Output the (x, y) coordinate of the center of the cell containing the given text.  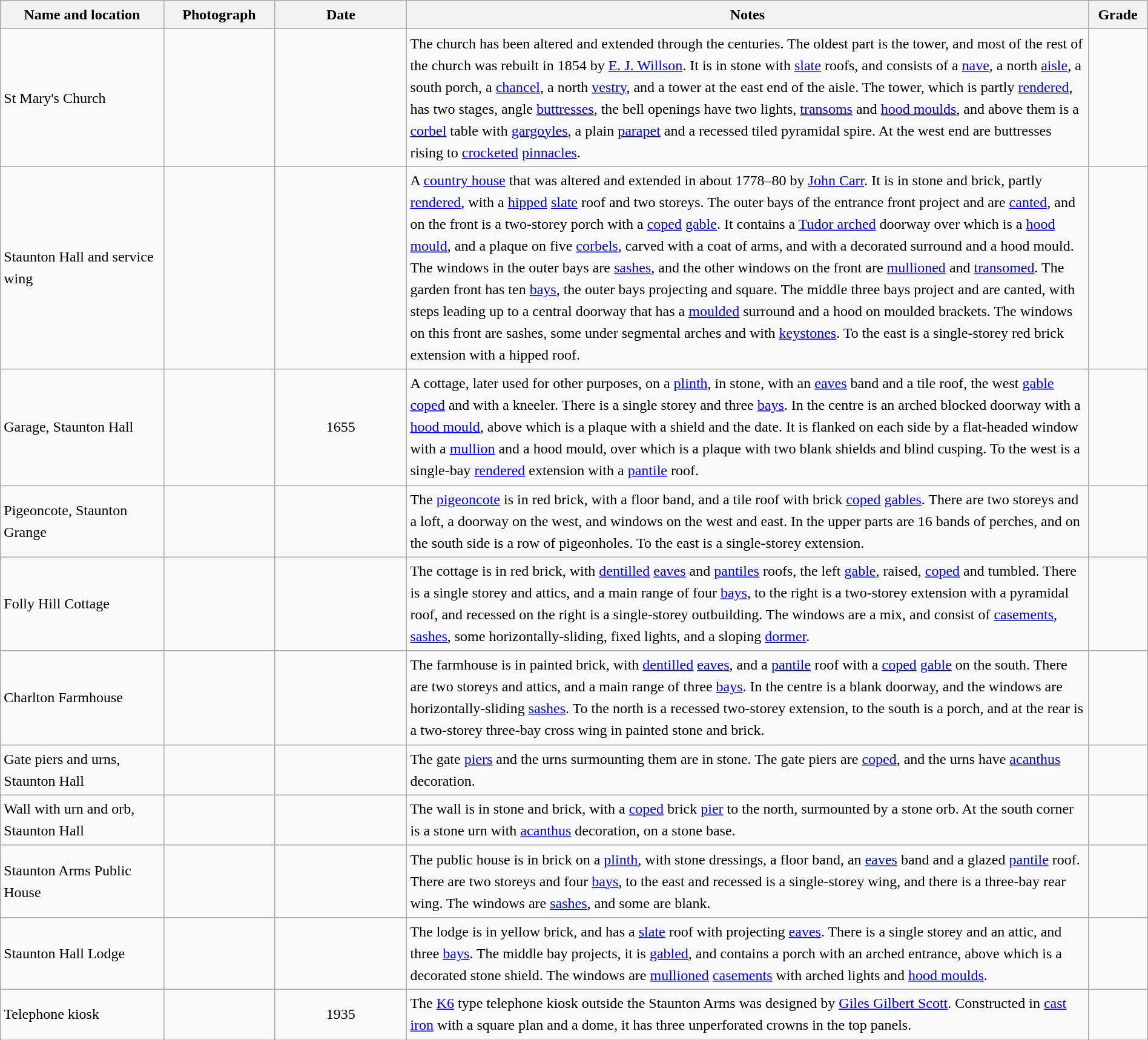
Charlton Farmhouse (82, 697)
Telephone kiosk (82, 1015)
Notes (747, 15)
Staunton Hall Lodge (82, 953)
Name and location (82, 15)
1655 (341, 427)
1935 (341, 1015)
Staunton Arms Public House (82, 881)
Folly Hill Cottage (82, 604)
Gate piers and urns, Staunton Hall (82, 770)
Date (341, 15)
Garage, Staunton Hall (82, 427)
Pigeoncote, Staunton Grange (82, 521)
Wall with urn and orb, Staunton Hall (82, 820)
Grade (1118, 15)
Photograph (219, 15)
St Mary's Church (82, 98)
Staunton Hall and service wing (82, 268)
The gate piers and the urns surmounting them are in stone. The gate piers are coped, and the urns have acanthus decoration. (747, 770)
